Detect which cell encompasses the target text, then output its [x, y] center coordinate. 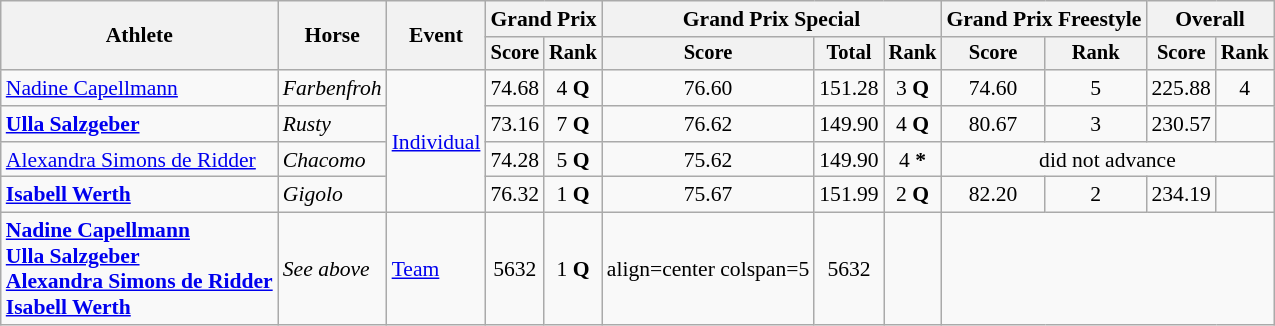
76.60 [708, 88]
5 Q [573, 160]
2 [1096, 195]
Isabell Werth [140, 195]
76.32 [514, 195]
Horse [332, 36]
4 * [913, 160]
225.88 [1180, 88]
Chacomo [332, 160]
Team [436, 269]
Rusty [332, 124]
Grand Prix [543, 19]
Grand Prix Freestyle [1044, 19]
7 Q [573, 124]
Athlete [140, 36]
80.67 [993, 124]
Grand Prix Special [772, 19]
75.67 [708, 195]
did not advance [1107, 160]
Alexandra Simons de Ridder [140, 160]
75.62 [708, 160]
74.28 [514, 160]
4 [1245, 88]
2 Q [913, 195]
230.57 [1180, 124]
74.68 [514, 88]
151.99 [848, 195]
Ulla Salzgeber [140, 124]
Individual [436, 141]
align=center colspan=5 [708, 269]
234.19 [1180, 195]
76.62 [708, 124]
3 Q [913, 88]
151.28 [848, 88]
Gigolo [332, 195]
5 [1096, 88]
Farbenfroh [332, 88]
Nadine Capellmann Ulla Salzgeber Alexandra Simons de Ridder Isabell Werth [140, 269]
82.20 [993, 195]
Event [436, 36]
74.60 [993, 88]
Nadine Capellmann [140, 88]
3 [1096, 124]
73.16 [514, 124]
Total [848, 54]
See above [332, 269]
Overall [1210, 19]
